Find where the given text appears and provide that cell's center as (x, y) coordinate. 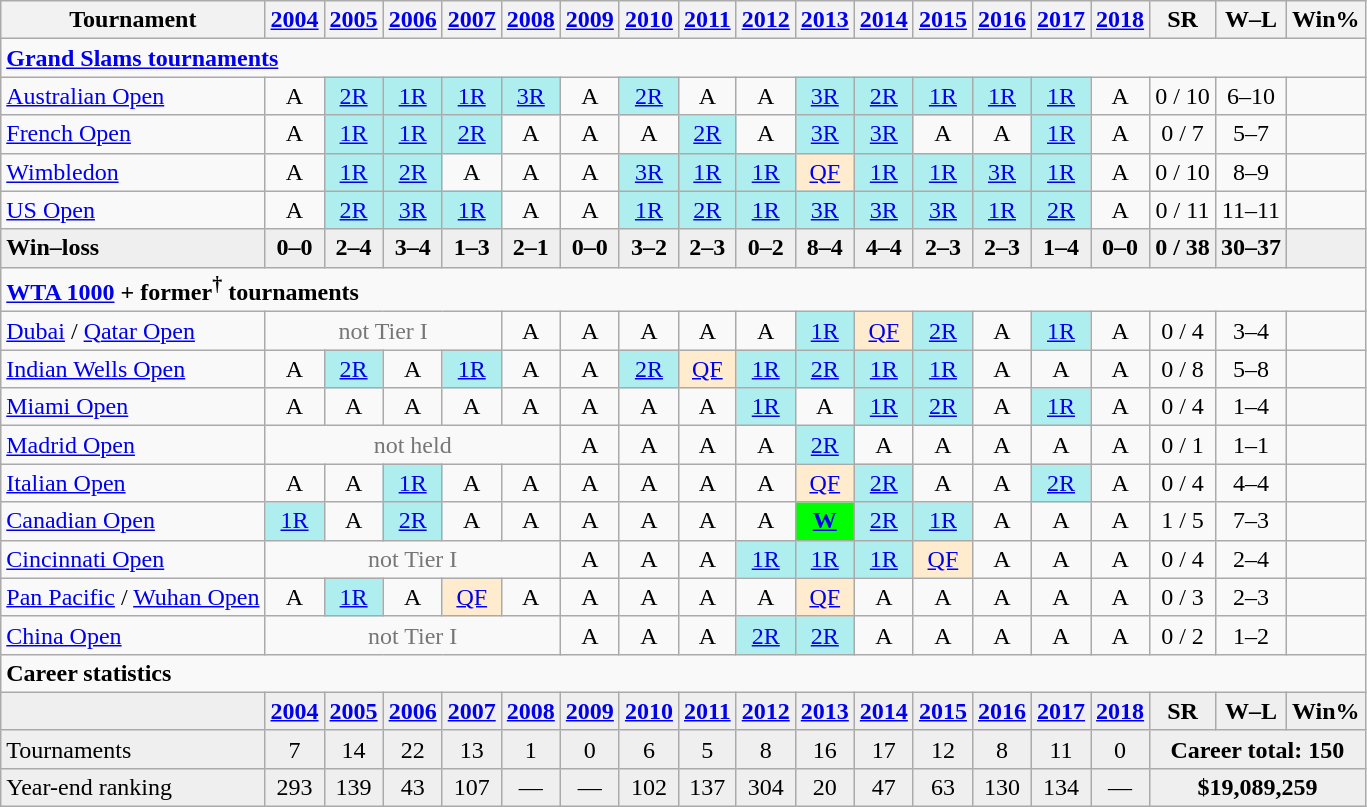
Wimbledon (133, 172)
6–10 (1250, 96)
Dubai / Qatar Open (133, 331)
304 (766, 787)
China Open (133, 635)
293 (294, 787)
107 (472, 787)
Year-end ranking (133, 787)
Indian Wells Open (133, 369)
Grand Slams tournaments (683, 58)
1–3 (472, 248)
0 / 8 (1183, 369)
5–8 (1250, 369)
Madrid Open (133, 445)
1–1 (1250, 445)
French Open (133, 134)
1 (530, 749)
5–7 (1250, 134)
139 (354, 787)
0 / 11 (1183, 210)
8–4 (824, 248)
47 (884, 787)
3–2 (648, 248)
1–2 (1250, 635)
17 (884, 749)
Miami Open (133, 407)
Australian Open (133, 96)
8–9 (1250, 172)
1 / 5 (1183, 521)
Italian Open (133, 483)
0 / 38 (1183, 248)
7 (294, 749)
Career statistics (683, 673)
20 (824, 787)
43 (412, 787)
14 (354, 749)
Tournament (133, 20)
13 (472, 749)
Canadian Open (133, 521)
0 / 1 (1183, 445)
137 (707, 787)
30–37 (1250, 248)
Cincinnati Open (133, 559)
Career total: 150 (1258, 749)
0 / 3 (1183, 597)
5 (707, 749)
130 (1002, 787)
7–3 (1250, 521)
Tournaments (133, 749)
22 (412, 749)
W (824, 521)
63 (942, 787)
11 (1062, 749)
0 / 2 (1183, 635)
11–11 (1250, 210)
16 (824, 749)
not held (412, 445)
$19,089,259 (1258, 787)
US Open (133, 210)
0–2 (766, 248)
102 (648, 787)
2–1 (530, 248)
0 / 7 (1183, 134)
Win–loss (133, 248)
Pan Pacific / Wuhan Open (133, 597)
12 (942, 749)
134 (1062, 787)
6 (648, 749)
WTA 1000 + former† tournaments (683, 290)
